Return [x, y] of the center of cell containing provided text 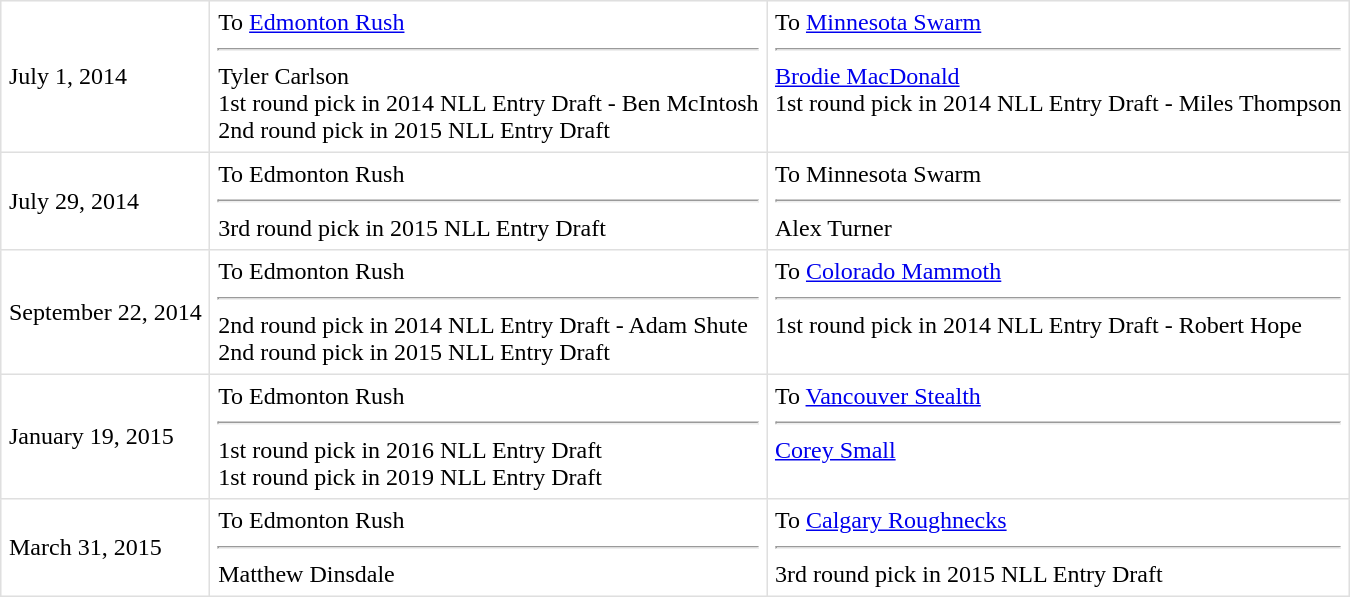
To Calgary Roughnecks3rd round pick in 2015 NLL Entry Draft [1058, 548]
To Colorado Mammoth1st round pick in 2014 NLL Entry Draft - Robert Hope [1058, 312]
January 19, 2015 [106, 436]
To Edmonton Rush2nd round pick in 2014 NLL Entry Draft - Adam Shute2nd round pick in 2015 NLL Entry Draft [488, 312]
To Edmonton Rush3rd round pick in 2015 NLL Entry Draft [488, 201]
To Minnesota SwarmAlex Turner [1058, 201]
To Edmonton Rush1st round pick in 2016 NLL Entry Draft1st round pick in 2019 NLL Entry Draft [488, 436]
September 22, 2014 [106, 312]
July 29, 2014 [106, 201]
To Edmonton RushTyler Carlson1st round pick in 2014 NLL Entry Draft - Ben McIntosh2nd round pick in 2015 NLL Entry Draft [488, 77]
July 1, 2014 [106, 77]
March 31, 2015 [106, 548]
To Minnesota SwarmBrodie MacDonald1st round pick in 2014 NLL Entry Draft - Miles Thompson [1058, 77]
To Vancouver StealthCorey Small [1058, 436]
To Edmonton RushMatthew Dinsdale [488, 548]
